Identify which cell holds the provided text, then report its (X, Y) central coordinate. 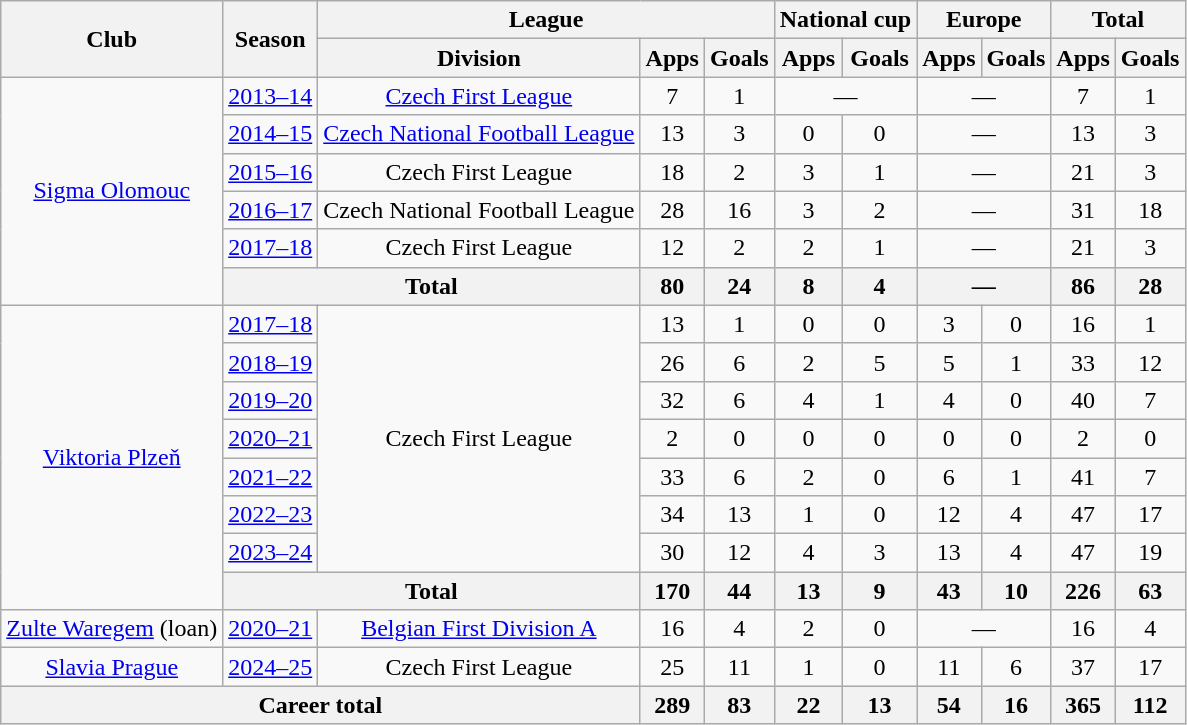
League (546, 20)
2021–22 (270, 477)
289 (672, 705)
2024–25 (270, 667)
54 (949, 705)
Club (112, 39)
170 (672, 591)
19 (1150, 553)
National cup (845, 20)
86 (1083, 286)
2015–16 (270, 172)
Slavia Prague (112, 667)
Division (479, 58)
30 (672, 553)
10 (1016, 591)
24 (739, 286)
Zulte Waregem (loan) (112, 629)
2018–19 (270, 362)
9 (880, 591)
2019–20 (270, 400)
112 (1150, 705)
32 (672, 400)
26 (672, 362)
Europe (984, 20)
31 (1083, 210)
Belgian First Division A (479, 629)
2016–17 (270, 210)
Viktoria Plzeň (112, 457)
2022–23 (270, 515)
2013–14 (270, 96)
22 (808, 705)
43 (949, 591)
44 (739, 591)
8 (808, 286)
80 (672, 286)
2023–24 (270, 553)
Season (270, 39)
63 (1150, 591)
2014–15 (270, 134)
37 (1083, 667)
Career total (320, 705)
Sigma Olomouc (112, 191)
40 (1083, 400)
365 (1083, 705)
226 (1083, 591)
41 (1083, 477)
34 (672, 515)
25 (672, 667)
83 (739, 705)
